Return the (x, y) coordinate for the center point of the cell that contains the specified text.  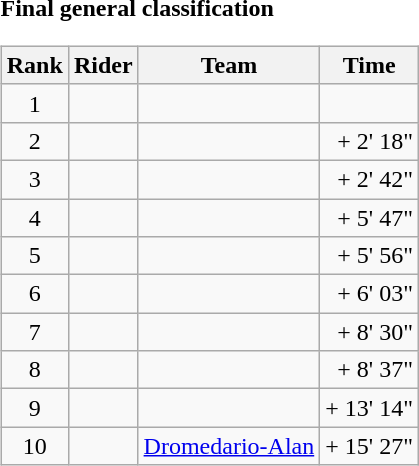
7 (34, 332)
+ 8' 37" (370, 370)
4 (34, 217)
Rank (34, 65)
9 (34, 408)
2 (34, 141)
6 (34, 294)
+ 8' 30" (370, 332)
5 (34, 256)
+ 5' 47" (370, 217)
+ 6' 03" (370, 294)
+ 2' 18" (370, 141)
Time (370, 65)
+ 2' 42" (370, 179)
+ 5' 56" (370, 256)
+ 15' 27" (370, 446)
Rider (103, 65)
8 (34, 370)
Team (229, 65)
10 (34, 446)
1 (34, 103)
+ 13' 14" (370, 408)
3 (34, 179)
Dromedario-Alan (229, 446)
